Search for the cell housing the specified text and yield its [X, Y] center coordinate. 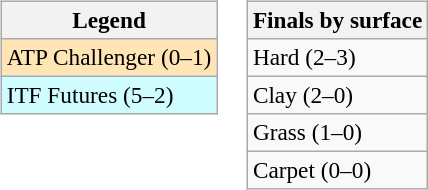
Carpet (0–0) [337, 171]
ITF Futures (5–2) [108, 95]
Clay (2–0) [337, 95]
Hard (2–3) [337, 57]
Legend [108, 20]
Grass (1–0) [337, 133]
ATP Challenger (0–1) [108, 57]
Finals by surface [337, 20]
